Pinpoint the cell where the given text exists, returning its [X, Y] midpoint coordinate. 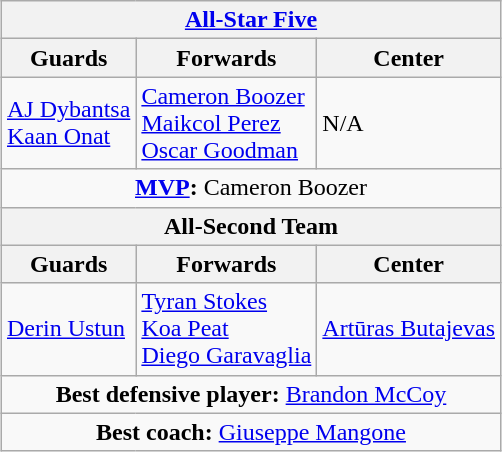
Best defensive player: Brandon McCoy [250, 394]
Derin Ustun [68, 329]
AJ Dybantsa Kaan Onat [68, 123]
All-Second Team [250, 226]
Cameron Boozer Maikcol Perez Oscar Goodman [226, 123]
Best coach: Giuseppe Mangone [250, 432]
All-Star Five [250, 20]
Artūras Butajevas [409, 329]
N/A [409, 123]
MVP: Cameron Boozer [250, 188]
Tyran Stokes Koa Peat Diego Garavaglia [226, 329]
